Scan for the cell matching the given text and deliver its (X, Y) coordinate at center. 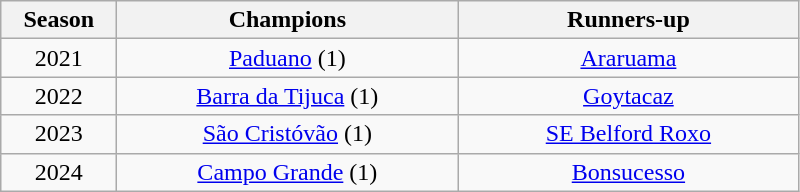
Bonsucesso (628, 172)
SE Belford Roxo (628, 134)
Campo Grande (1) (288, 172)
2021 (59, 58)
Season (59, 20)
Araruama (628, 58)
São Cristóvão (1) (288, 134)
2024 (59, 172)
Barra da Tijuca (1) (288, 96)
Champions (288, 20)
Paduano (1) (288, 58)
2023 (59, 134)
Runners-up (628, 20)
Goytacaz (628, 96)
2022 (59, 96)
